Locate the cell with the specified text and output its (X, Y) center coordinate. 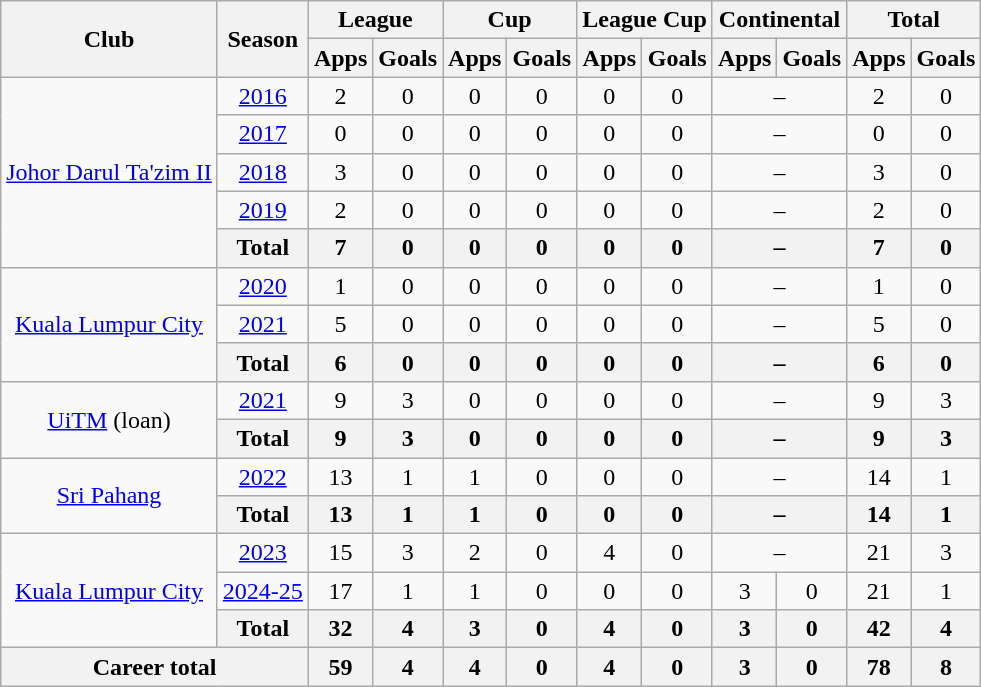
32 (340, 629)
2019 (262, 210)
League Cup (645, 20)
League (375, 20)
15 (340, 553)
Club (110, 39)
2017 (262, 134)
2024-25 (262, 591)
2022 (262, 477)
Cup (510, 20)
2018 (262, 172)
2016 (262, 96)
Johor Darul Ta'zim II (110, 172)
Sri Pahang (110, 496)
42 (879, 629)
UiTM (loan) (110, 419)
17 (340, 591)
2020 (262, 286)
Continental (779, 20)
78 (879, 667)
2023 (262, 553)
59 (340, 667)
Season (262, 39)
Career total (155, 667)
8 (946, 667)
